Find where the given text appears and provide that cell's center as [x, y] coordinate. 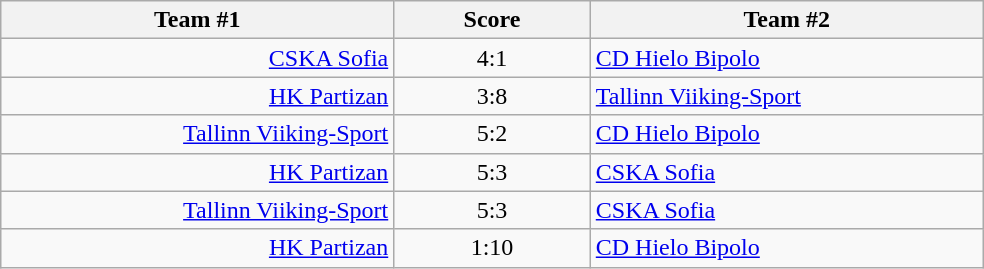
Team #2 [786, 20]
5:2 [492, 134]
4:1 [492, 58]
1:10 [492, 248]
Team #1 [198, 20]
3:8 [492, 96]
Score [492, 20]
